Return the (X, Y) coordinate for the center point of the cell that contains the specified text.  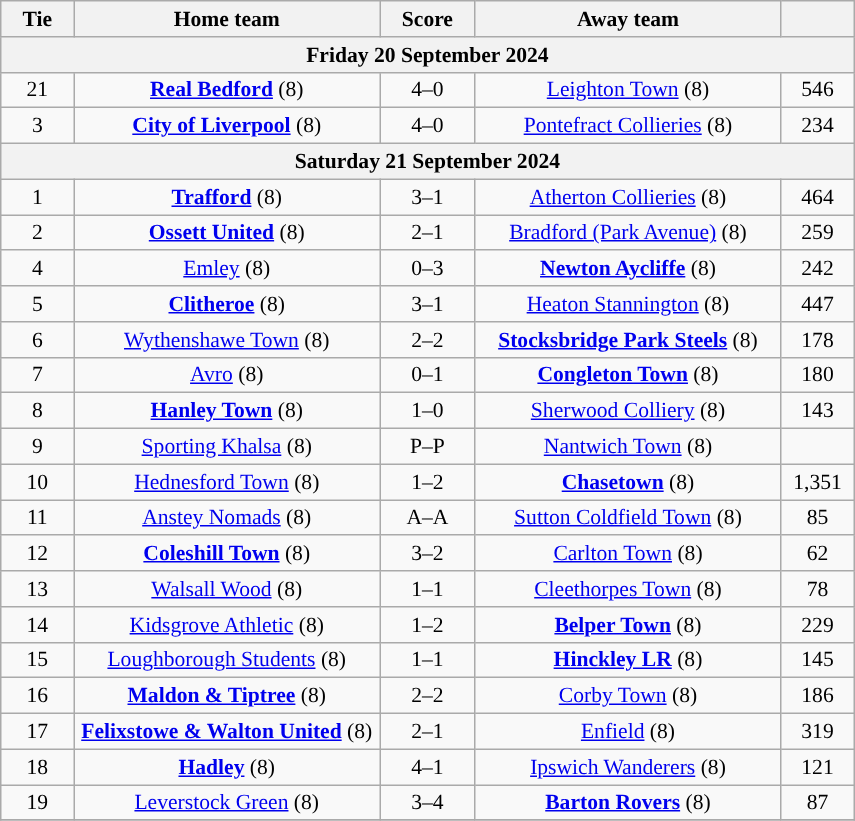
Home team (227, 19)
Felixstowe & Walton United (8) (227, 732)
Emley (8) (227, 269)
546 (818, 90)
Sporting Khalsa (8) (227, 447)
16 (38, 696)
6 (38, 340)
9 (38, 447)
Saturday 21 September 2024 (428, 162)
62 (818, 554)
Ossett United (8) (227, 233)
1,351 (818, 482)
0–1 (428, 375)
Real Bedford (8) (227, 90)
Avro (8) (227, 375)
Bradford (Park Avenue) (8) (628, 233)
7 (38, 375)
Barton Rovers (8) (628, 803)
2 (38, 233)
319 (818, 732)
Maldon & Tiptree (8) (227, 696)
Walsall Wood (8) (227, 589)
Kidsgrove Athletic (8) (227, 625)
5 (38, 304)
Score (428, 19)
Hinckley LR (8) (628, 660)
8 (38, 411)
Corby Town (8) (628, 696)
11 (38, 518)
242 (818, 269)
Newton Aycliffe (8) (628, 269)
19 (38, 803)
P–P (428, 447)
13 (38, 589)
85 (818, 518)
180 (818, 375)
Friday 20 September 2024 (428, 55)
Carlton Town (8) (628, 554)
15 (38, 660)
Clitheroe (8) (227, 304)
Leverstock Green (8) (227, 803)
12 (38, 554)
Hednesford Town (8) (227, 482)
18 (38, 767)
Sutton Coldfield Town (8) (628, 518)
Heaton Stannington (8) (628, 304)
Hanley Town (8) (227, 411)
4 (38, 269)
229 (818, 625)
Away team (628, 19)
Sherwood Colliery (8) (628, 411)
Belper Town (8) (628, 625)
Leighton Town (8) (628, 90)
447 (818, 304)
14 (38, 625)
Loughborough Students (8) (227, 660)
Wythenshawe Town (8) (227, 340)
Cleethorpes Town (8) (628, 589)
464 (818, 197)
Pontefract Collieries (8) (628, 126)
Nantwich Town (8) (628, 447)
3 (38, 126)
259 (818, 233)
Coleshill Town (8) (227, 554)
Anstey Nomads (8) (227, 518)
City of Liverpool (8) (227, 126)
1 (38, 197)
121 (818, 767)
Congleton Town (8) (628, 375)
Ipswich Wanderers (8) (628, 767)
3–2 (428, 554)
87 (818, 803)
3–4 (428, 803)
234 (818, 126)
1–0 (428, 411)
145 (818, 660)
143 (818, 411)
Hadley (8) (227, 767)
21 (38, 90)
178 (818, 340)
Atherton Collieries (8) (628, 197)
Stocksbridge Park Steels (8) (628, 340)
Chasetown (8) (628, 482)
78 (818, 589)
17 (38, 732)
10 (38, 482)
Trafford (8) (227, 197)
Tie (38, 19)
186 (818, 696)
4–1 (428, 767)
0–3 (428, 269)
Enfield (8) (628, 732)
A–A (428, 518)
